Return the (x, y) coordinate for the center point of the cell that contains the specified text.  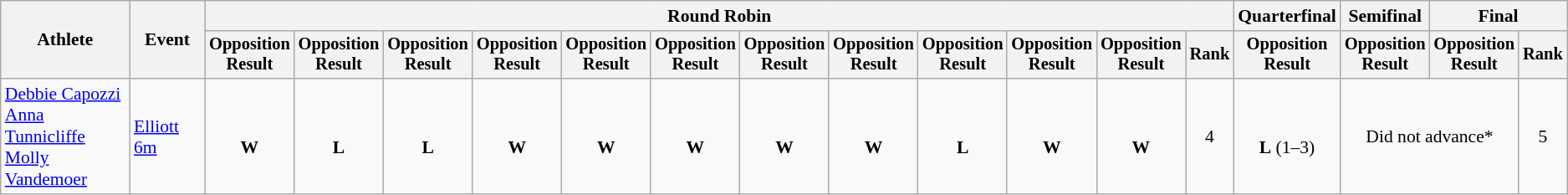
4 (1210, 136)
L (1–3) (1287, 136)
Did not advance* (1430, 136)
5 (1543, 136)
Final (1498, 16)
Round Robin (719, 16)
Athlete (65, 40)
Debbie CapozziAnna TunnicliffeMolly Vandemoer (65, 136)
Elliott 6m (167, 136)
Event (167, 40)
Quarterfinal (1287, 16)
Semifinal (1385, 16)
